Search for the cell housing the specified text and yield its (X, Y) center coordinate. 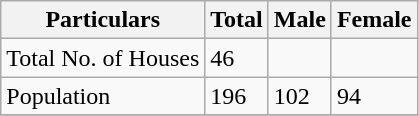
102 (300, 96)
Total No. of Houses (103, 58)
196 (237, 96)
Female (374, 20)
Population (103, 96)
Male (300, 20)
Particulars (103, 20)
Total (237, 20)
46 (237, 58)
94 (374, 96)
